Return (X, Y) of the center of cell containing provided text 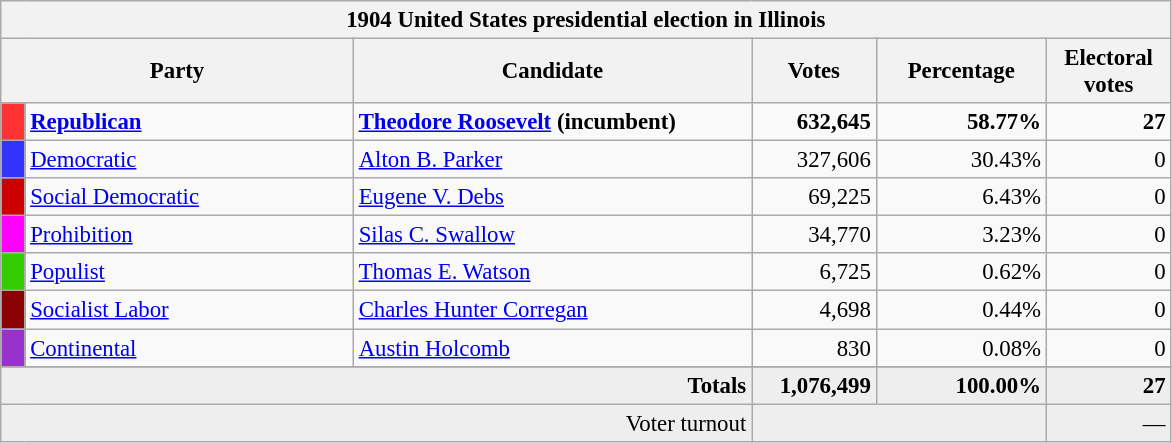
327,606 (814, 160)
Percentage (961, 72)
4,698 (814, 310)
0.44% (961, 310)
— (1108, 423)
6,725 (814, 273)
Electoral votes (1108, 72)
Austin Holcomb (552, 348)
Democratic (189, 160)
Thomas E. Watson (552, 273)
3.23% (961, 235)
0.62% (961, 273)
Social Democratic (189, 197)
30.43% (961, 160)
58.77% (961, 122)
100.00% (961, 385)
Prohibition (189, 235)
Votes (814, 72)
Candidate (552, 72)
Party (178, 72)
Populist (189, 273)
Theodore Roosevelt (incumbent) (552, 122)
Silas C. Swallow (552, 235)
Eugene V. Debs (552, 197)
Voter turnout (376, 423)
Alton B. Parker (552, 160)
Republican (189, 122)
1904 United States presidential election in Illinois (586, 20)
1,076,499 (814, 385)
830 (814, 348)
632,645 (814, 122)
Totals (376, 385)
69,225 (814, 197)
0.08% (961, 348)
Charles Hunter Corregan (552, 310)
6.43% (961, 197)
Socialist Labor (189, 310)
Continental (189, 348)
34,770 (814, 235)
